Output the [X, Y] coordinate of the center of the cell containing the given text.  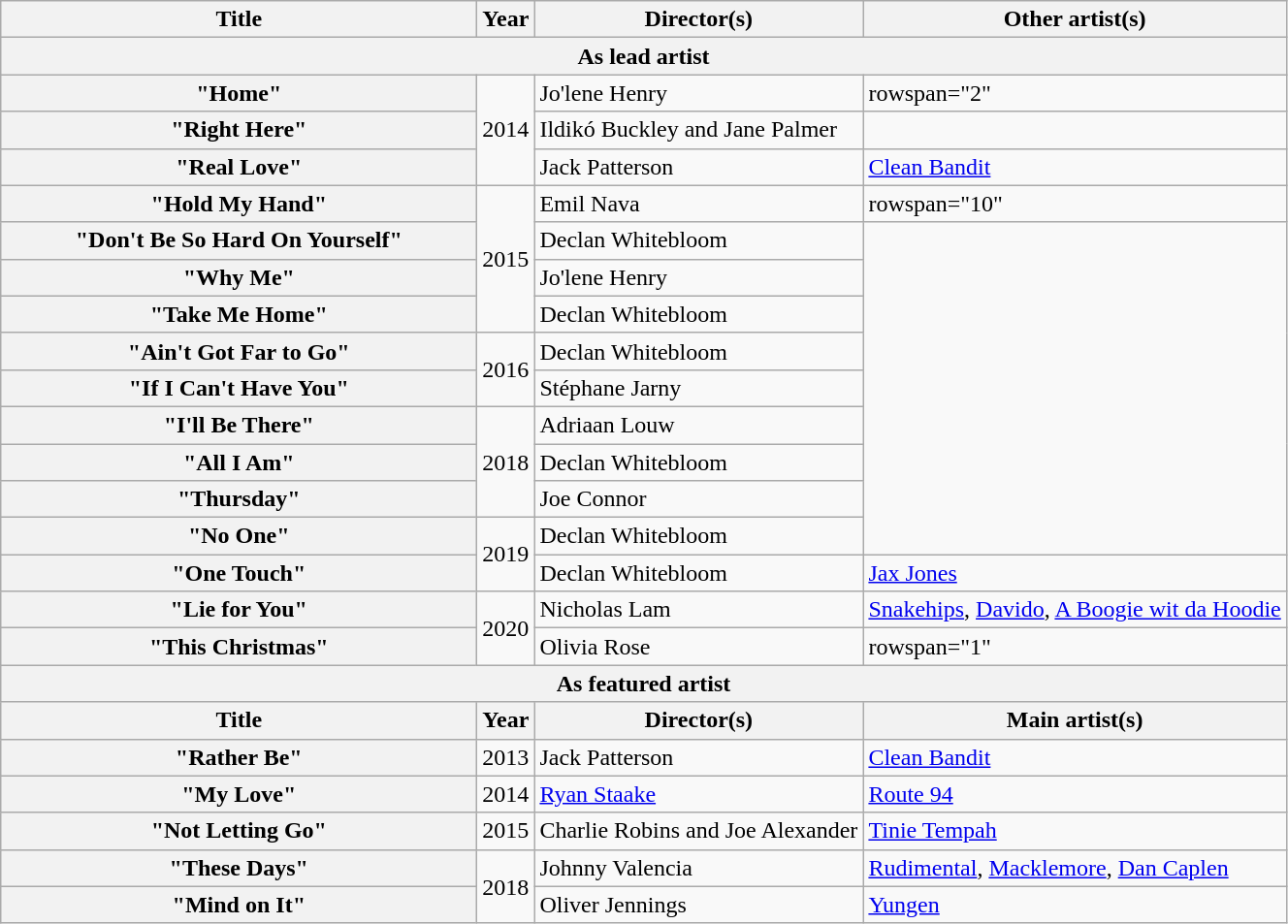
Other artist(s) [1075, 19]
Johnny Valencia [698, 868]
"All I Am" [239, 462]
Snakehips, Davido, A Boogie wit da Hoodie [1075, 610]
2019 [506, 555]
Emil Nava [698, 204]
Ildikó Buckley and Jane Palmer [698, 130]
Joe Connor [698, 499]
rowspan="1" [1075, 647]
Jax Jones [1075, 573]
2016 [506, 369]
Nicholas Lam [698, 610]
Main artist(s) [1075, 720]
Adriaan Louw [698, 425]
2020 [506, 628]
Rudimental, Macklemore, Dan Caplen [1075, 868]
"Right Here" [239, 130]
"This Christmas" [239, 647]
Stéphane Jarny [698, 388]
"Thursday" [239, 499]
Oliver Jennings [698, 905]
Tinie Tempah [1075, 831]
"Why Me" [239, 277]
"One Touch" [239, 573]
2013 [506, 757]
Yungen [1075, 905]
"Lie for You" [239, 610]
"If I Can't Have You" [239, 388]
"No One" [239, 536]
"I'll Be There" [239, 425]
"Don't Be So Hard On Yourself" [239, 240]
"Not Letting Go" [239, 831]
Olivia Rose [698, 647]
Charlie Robins and Joe Alexander [698, 831]
rowspan="10" [1075, 204]
Route 94 [1075, 794]
"Real Love" [239, 167]
"Rather Be" [239, 757]
Ryan Staake [698, 794]
"My Love" [239, 794]
"These Days" [239, 868]
rowspan="2" [1075, 93]
"Hold My Hand" [239, 204]
"Home" [239, 93]
As featured artist [644, 684]
"Take Me Home" [239, 314]
As lead artist [644, 56]
"Mind on It" [239, 905]
"Ain't Got Far to Go" [239, 351]
